Identify which cell holds the provided text, then report its (X, Y) central coordinate. 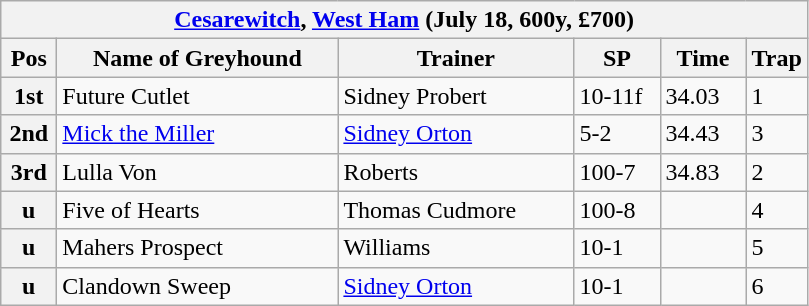
1st (29, 96)
Time (703, 58)
10-11f (617, 96)
3rd (29, 172)
5 (776, 248)
Pos (29, 58)
4 (776, 210)
100-8 (617, 210)
Mick the Miller (198, 134)
34.83 (703, 172)
100-7 (617, 172)
3 (776, 134)
Name of Greyhound (198, 58)
34.43 (703, 134)
34.03 (703, 96)
5-2 (617, 134)
Future Cutlet (198, 96)
Cesarewitch, West Ham (July 18, 600y, £700) (404, 20)
Thomas Cudmore (456, 210)
Mahers Prospect (198, 248)
2 (776, 172)
Williams (456, 248)
6 (776, 286)
Sidney Probert (456, 96)
2nd (29, 134)
1 (776, 96)
Roberts (456, 172)
Five of Hearts (198, 210)
Clandown Sweep (198, 286)
Trap (776, 58)
Trainer (456, 58)
Lulla Von (198, 172)
SP (617, 58)
